Pinpoint the cell where the given text exists, returning its (X, Y) midpoint coordinate. 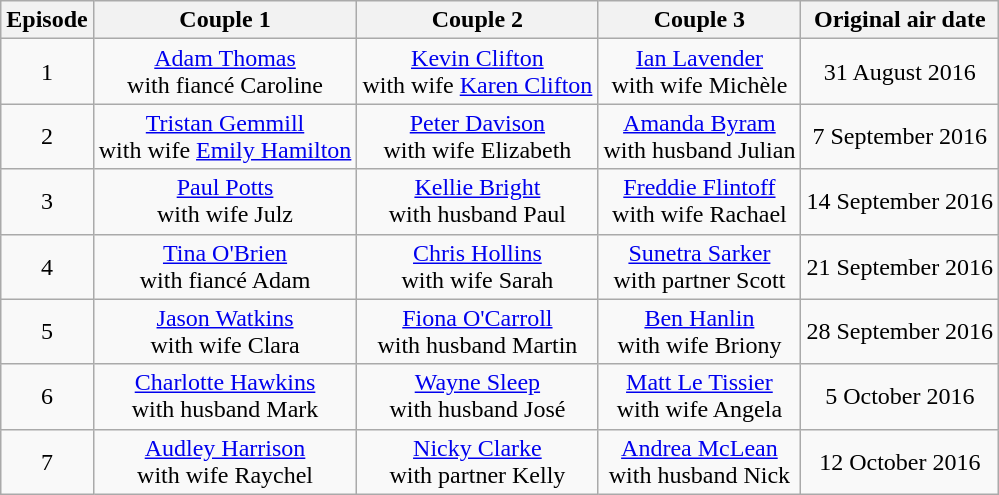
Paul Pottswith wife Julz (225, 202)
6 (47, 396)
Kellie Brightwith husband Paul (478, 202)
Peter Davisonwith wife Elizabeth (478, 136)
Couple 3 (700, 20)
7 (47, 462)
Fiona O'Carrollwith husband Martin (478, 332)
5 (47, 332)
Andrea McLeanwith husband Nick (700, 462)
12 October 2016 (900, 462)
4 (47, 266)
Wayne Sleepwith husband José (478, 396)
3 (47, 202)
5 October 2016 (900, 396)
31 August 2016 (900, 72)
Original air date (900, 20)
Ian Lavenderwith wife Michèle (700, 72)
2 (47, 136)
Couple 1 (225, 20)
1 (47, 72)
14 September 2016 (900, 202)
Freddie Flintoffwith wife Rachael (700, 202)
Nicky Clarkewith partner Kelly (478, 462)
Episode (47, 20)
Adam Thomaswith fiancé Caroline (225, 72)
Sunetra Sarkerwith partner Scott (700, 266)
28 September 2016 (900, 332)
Audley Harrisonwith wife Raychel (225, 462)
21 September 2016 (900, 266)
Matt Le Tissierwith wife Angela (700, 396)
Couple 2 (478, 20)
Chris Hollinswith wife Sarah (478, 266)
Ben Hanlinwith wife Briony (700, 332)
Charlotte Hawkinswith husband Mark (225, 396)
7 September 2016 (900, 136)
Kevin Cliftonwith wife Karen Clifton (478, 72)
Jason Watkinswith wife Clara (225, 332)
Tristan Gemmillwith wife Emily Hamilton (225, 136)
Tina O'Brienwith fiancé Adam (225, 266)
Amanda Byramwith husband Julian (700, 136)
